Return (X, Y) of the center of cell containing provided text 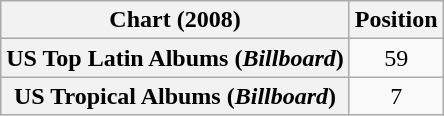
US Top Latin Albums (Billboard) (176, 58)
59 (396, 58)
Chart (2008) (176, 20)
Position (396, 20)
7 (396, 96)
US Tropical Albums (Billboard) (176, 96)
